Determine the (x, y) coordinate at the center of the cell enclosing the given text.  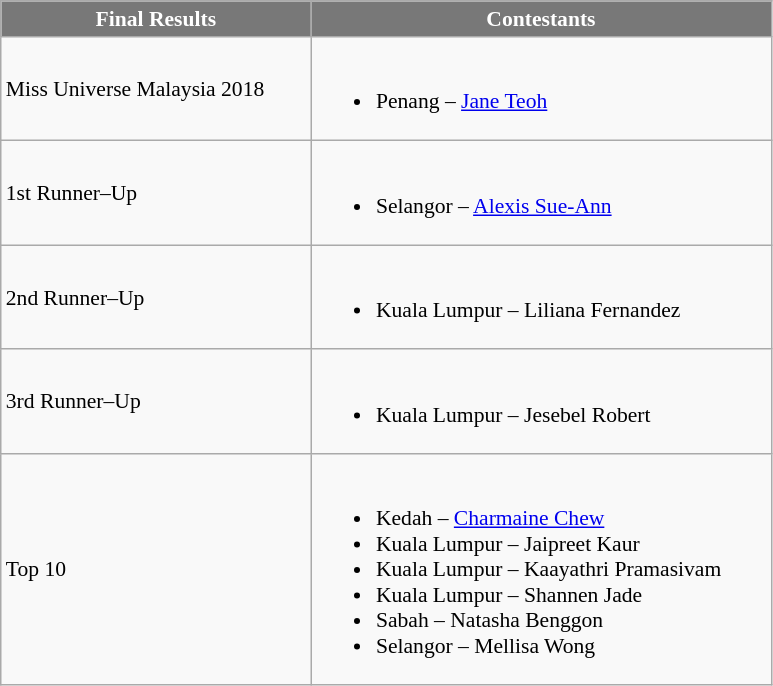
2nd Runner–Up (156, 297)
Top 10 (156, 570)
Kuala Lumpur – Jesebel Robert (541, 402)
3rd Runner–Up (156, 402)
Selangor – Alexis Sue-Ann (541, 193)
Miss Universe Malaysia 2018 (156, 89)
Final Results (156, 19)
Contestants (541, 19)
1st Runner–Up (156, 193)
Penang – Jane Teoh (541, 89)
Kuala Lumpur – Liliana Fernandez (541, 297)
